Locate the cell with the specified text and output its (X, Y) center coordinate. 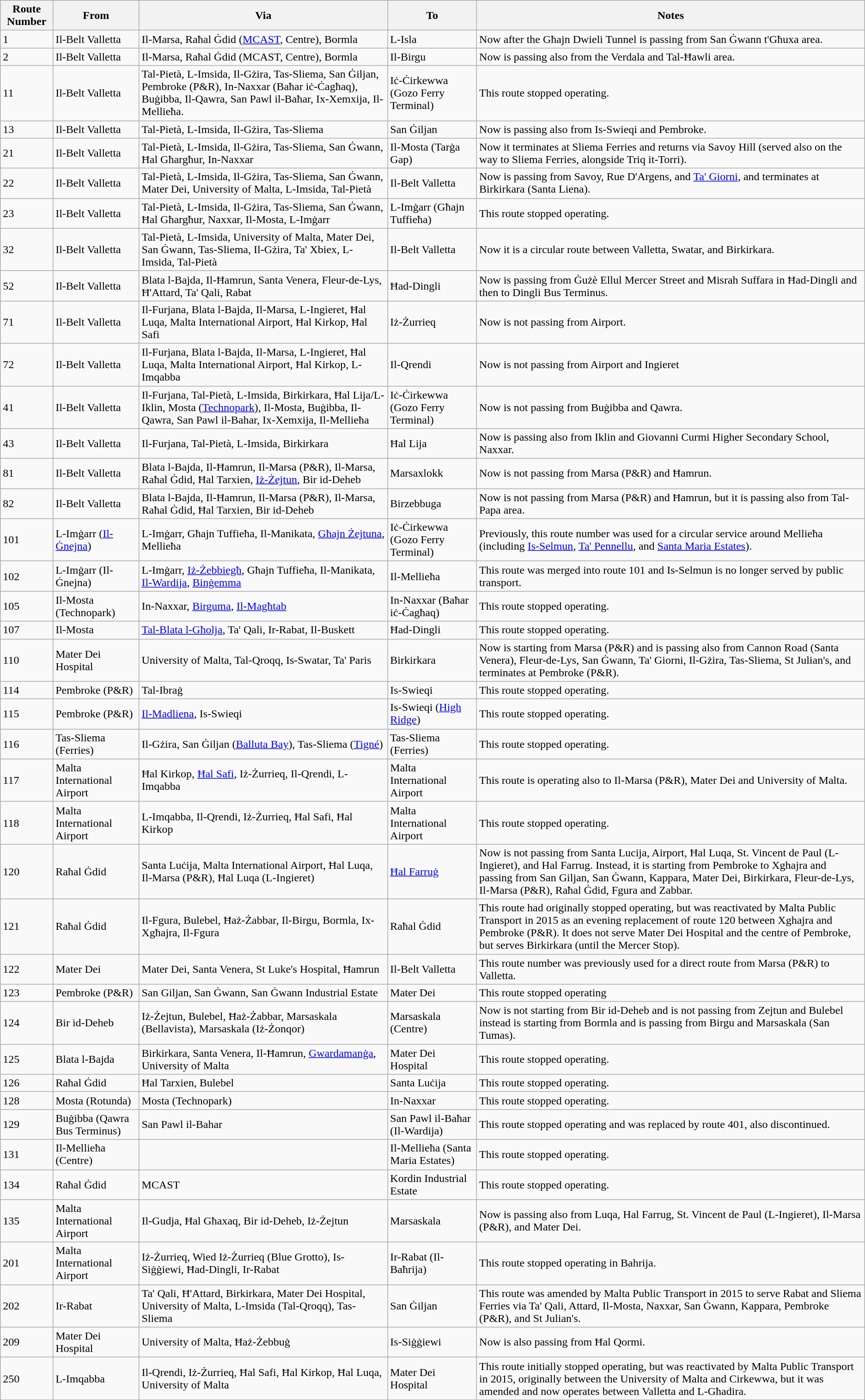
Previously, this route number was used for a circular service around Mellieħa (including Is-Selmun, Ta' Pennellu, and Santa Maria Estates). (671, 540)
This route stopped operating (671, 993)
Now is passing also from Luqa, Hal Farrug, St. Vincent de Paul (L-Ingieret), Il-Marsa (P&R), and Mater Dei. (671, 1221)
Il-Mellieħa (Centre) (96, 1155)
In-Naxxar, Birguma, Il-Magħtab (263, 606)
Il-Mellieħa (432, 576)
Marsaskala (432, 1221)
L-Isla (432, 39)
Birkirkara (432, 660)
Now after the Għajn Dwieli Tunnel is passing from San Ġwann t'Għuxa area. (671, 39)
L-Imġarr, Għajn Tuffieħa, Il-Manikata, Għajn Żejtuna, Mellieħa (263, 540)
Iż-Żejtun, Bulebel, Ħaż-Żabbar, Marsaskala (Bellavista), Marsaskala (Iż-Żonqor) (263, 1023)
250 (27, 1378)
2 (27, 57)
110 (27, 660)
Now it is a circular route between Valletta, Swatar, and Birkirkara. (671, 249)
Tal-Pietà, L-Imsida, Il-Gżira, Tas-Sliema, San Ġwann, Ħal Għargħur, In-Naxxar (263, 153)
Ħal Farruġ (432, 871)
L-Imqabba, Il-Qrendi, Iż-Żurrieq, Ħal Safi, Ħal Kirkop (263, 823)
101 (27, 540)
43 (27, 443)
Birzebbuga (432, 503)
L-Imqabba (96, 1378)
Tal-Blata l-Għolja, Ta' Qali, Ir-Rabat, Il-Buskett (263, 630)
125 (27, 1060)
118 (27, 823)
Il-Birgu (432, 57)
Il-Mosta (Technopark) (96, 606)
Il-Gudja, Ħal Għaxaq, Bir id-Deheb, Iż-Żejtun (263, 1221)
129 (27, 1124)
Il-Gżira, San Ġiljan (Balluta Bay), Tas-Sliema (Tigné) (263, 744)
This route was merged into route 101 and Is-Selmun is no longer served by public transport. (671, 576)
L-Imġarr (Għajn Tuffieħa) (432, 213)
21 (27, 153)
121 (27, 927)
Ir-Rabat (Il-Baħrija) (432, 1263)
Bir id-Deheb (96, 1023)
11 (27, 93)
Il-Furjana, Tal-Pietà, L-Imsida, Birkirkara (263, 443)
Mosta (Technopark) (263, 1101)
Now is passing from Savoy, Rue D'Argens, and Ta' Giorni, and terminates at Birkirkara (Santa Liena). (671, 183)
Il-Qrendi, Iż-Żurrieq, Ħal Safi, Ħal Kirkop, Ħal Luqa, University of Malta (263, 1378)
Blata l-Bajda, Il-Ħamrun, Il-Marsa (P&R), Il-Marsa, Raħal Ġdid, Ħal Tarxien, Iż-Żejtun, Bir id-Deheb (263, 474)
Is-Siġġiewi (432, 1342)
Iż-Żurrieq (432, 322)
Il-Madliena, Is-Swieqi (263, 714)
209 (27, 1342)
128 (27, 1101)
23 (27, 213)
114 (27, 690)
Il-Qrendi (432, 364)
Blata l-Bajda, Il-Ħamrun, Santa Venera, Fleur-de-Lys, Ħ'Attard, Ta' Qali, Rabat (263, 285)
135 (27, 1221)
107 (27, 630)
41 (27, 407)
Kordin Industrial Estate (432, 1184)
Notes (671, 16)
MCAST (263, 1184)
Blata l-Bajda, Il-Ħamrun, Il-Marsa (P&R), Il-Marsa, Raħal Ġdid, Ħal Tarxien, Bir id-Deheb (263, 503)
Ħal Kirkop, Ħal Safi, Iż-Żurrieq, Il-Qrendi, L-Imqabba (263, 780)
102 (27, 576)
Now is passing also from the Verdala and Tal-Ħawli area. (671, 57)
Route Number (27, 16)
72 (27, 364)
1 (27, 39)
Now is not passing from Buġibba and Qawra. (671, 407)
This route is operating also to Il-Marsa (P&R), Mater Dei and University of Malta. (671, 780)
Now is not passing from Marsa (P&R) and Ħamrun. (671, 474)
Now is not passing from Airport. (671, 322)
134 (27, 1184)
Tal-Pietà, L-Imsida, Il-Gżira, Tas-Sliema (263, 129)
Tal-Ibraġ (263, 690)
52 (27, 285)
Tal-Pietà, L-Imsida, Il-Gżira, Tas-Sliema, San Ġwann, Mater Dei, University of Malta, L-Imsida, Tal-Pietà (263, 183)
116 (27, 744)
This route stopped operating and was replaced by route 401, also discontinued. (671, 1124)
University of Malta, Tal-Qroqq, Is-Swatar, Ta' Paris (263, 660)
Iż-Żurrieq, Wied Iż-Żurrieq (Blue Grotto), Is-Siġġiewi, Ħad-Dingli, Ir-Rabat (263, 1263)
117 (27, 780)
Il-Fgura, Bulebel, Ħaż-Żabbar, Il-Birgu, Bormla, Ix-Xgħajra, Il-Fgura (263, 927)
Now is passing from Ġużè Ellul Mercer Street and Misrah Suffara in Ħad-Dingli and then to Dingli Bus Terminus. (671, 285)
81 (27, 474)
Il-Mosta (96, 630)
124 (27, 1023)
Now is not passing from Airport and Ingieret (671, 364)
Now is passing also from Is-Swieqi and Pembroke. (671, 129)
Marsaskala (Centre) (432, 1023)
13 (27, 129)
Santa Luċija, Malta International Airport, Ħal Luqa, Il-Marsa (P&R), Ħal Luqa (L-Ingieret) (263, 871)
Via (263, 16)
Mater Dei, Santa Venera, St Luke's Hospital, Ħamrun (263, 969)
22 (27, 183)
Ta' Qali, Ħ'Attard, Birkirkara, Mater Dei Hospital, University of Malta, L-Imsida (Tal-Qroqq), Tas-Sliema (263, 1306)
115 (27, 714)
Il-Mosta (Tarġa Gap) (432, 153)
Il-Furjana, Blata l-Bajda, Il-Marsa, L-Ingieret, Ħal Luqa, Malta International Airport, Ħal Kirkop, Ħal Safi (263, 322)
San Pawl il-Bahar (263, 1124)
University of Malta, Ħaż-Żebbuġ (263, 1342)
Buġibba (Qawra Bus Terminus) (96, 1124)
Il-Mellieħa (Santa Maria Estates) (432, 1155)
Now is not passing from Marsa (P&R) and Ħamrun, but it is passing also from Tal-Papa area. (671, 503)
Now it terminates at Sliema Ferries and returns via Savoy Hill (served also on the way to Sliema Ferries, alongside Triq it-Torri). (671, 153)
201 (27, 1263)
82 (27, 503)
123 (27, 993)
This route stopped operating in Bahrija. (671, 1263)
Ir-Rabat (96, 1306)
Now is passing also from Iklin and Giovanni Curmi Higher Secondary School, Naxxar. (671, 443)
120 (27, 871)
Ħal Tarxien, Bulebel (263, 1083)
Santa Luċija (432, 1083)
71 (27, 322)
Tal-Pietà, L-Imsida, University of Malta, Mater Dei, San Ġwann, Tas-Sliema, Il-Gżira, Ta' Xbiex, L-Imsida, Tal-Pietà (263, 249)
131 (27, 1155)
San Giljan, San Ġwann, San Ġwann Industrial Estate (263, 993)
Is-Swieqi (432, 690)
Ħal Lija (432, 443)
122 (27, 969)
Il-Furjana, Blata l-Bajda, Il-Marsa, L-Ingieret, Ħal Luqa, Malta International Airport, Ħal Kirkop, L-Imqabba (263, 364)
Birkirkara, Santa Venera, Il-Ħamrun, Gwardamanġa, University of Malta (263, 1060)
202 (27, 1306)
From (96, 16)
Marsaxlokk (432, 474)
Blata l-Bajda (96, 1060)
Tal-Pietà, L-Imsida, Il-Gżira, Tas-Sliema, San Ġwann, Ħal Għargħur, Naxxar, Il-Mosta, L-Imġarr (263, 213)
In-Naxxar (432, 1101)
Now is also passing from Ħal Qormi. (671, 1342)
32 (27, 249)
Is-Swieqi (High Ridge) (432, 714)
L-Imġarr, Iż-Żebbiegħ, Għajn Tuffieħa, Il-Manikata, Il-Wardija, Binġemma (263, 576)
This route number was previously used for a direct route from Marsa (P&R) to Valletta. (671, 969)
Mosta (Rotunda) (96, 1101)
San Pawl il-Baħar (Il-Wardija) (432, 1124)
To (432, 16)
126 (27, 1083)
In-Naxxar (Baħar iċ-Ċagħaq) (432, 606)
105 (27, 606)
